Provide the [X, Y] coordinate of the cell's center where the given text is located.  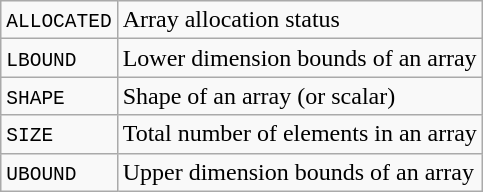
SHAPE [59, 96]
Upper dimension bounds of an array [300, 172]
Shape of an array (or scalar) [300, 96]
Lower dimension bounds of an array [300, 58]
ALLOCATED [59, 20]
SIZE [59, 134]
Array allocation status [300, 20]
LBOUND [59, 58]
UBOUND [59, 172]
Total number of elements in an array [300, 134]
